Output the [X, Y] coordinate of the center of the cell containing the given text.  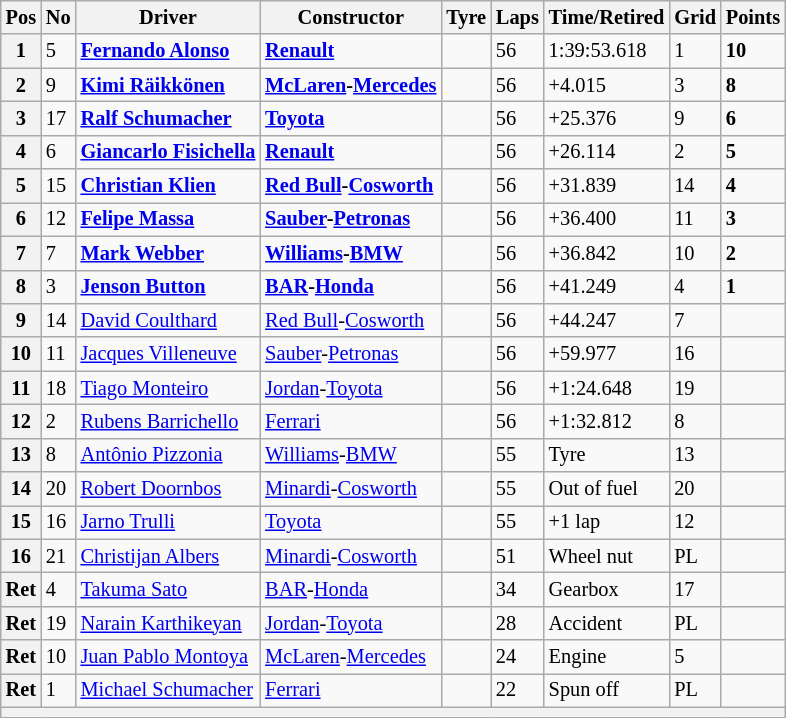
Jenson Button [168, 287]
Ralf Schumacher [168, 118]
+36.842 [607, 253]
Rubens Barrichello [168, 421]
18 [58, 388]
Out of fuel [607, 489]
+41.249 [607, 287]
Felipe Massa [168, 219]
Tiago Monteiro [168, 388]
+1:32.812 [607, 421]
Pos [21, 17]
Antônio Pizzonia [168, 455]
Gearbox [607, 589]
Jarno Trulli [168, 522]
34 [518, 589]
Narain Karthikeyan [168, 623]
Driver [168, 17]
22 [518, 690]
Engine [607, 657]
Fernando Alonso [168, 51]
Time/Retired [607, 17]
1:39:53.618 [607, 51]
+44.247 [607, 320]
Points [753, 17]
Constructor [350, 17]
51 [518, 556]
Spun off [607, 690]
Giancarlo Fisichella [168, 152]
Christijan Albers [168, 556]
Robert Doornbos [168, 489]
Laps [518, 17]
21 [58, 556]
Michael Schumacher [168, 690]
+4.015 [607, 85]
24 [518, 657]
+1 lap [607, 522]
+59.977 [607, 354]
+25.376 [607, 118]
Jacques Villeneuve [168, 354]
Juan Pablo Montoya [168, 657]
Accident [607, 623]
Christian Klien [168, 186]
Mark Webber [168, 253]
Takuma Sato [168, 589]
+1:24.648 [607, 388]
David Coulthard [168, 320]
Kimi Räikkönen [168, 85]
+26.114 [607, 152]
Wheel nut [607, 556]
Grid [695, 17]
No [58, 17]
+31.839 [607, 186]
28 [518, 623]
+36.400 [607, 219]
